Capture the cell that displays the provided text and extract its (X, Y) central coordinate. 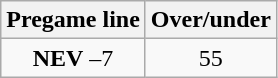
Over/under (210, 20)
55 (210, 58)
NEV –7 (74, 58)
Pregame line (74, 20)
